From the cell containing the given text, extract its center point as (X, Y) coordinate. 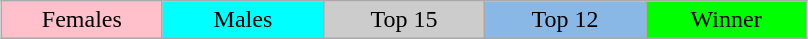
Top 15 (404, 20)
Males (242, 20)
Females (82, 20)
Winner (726, 20)
Top 12 (566, 20)
